Search for the cell housing the specified text and yield its (x, y) center coordinate. 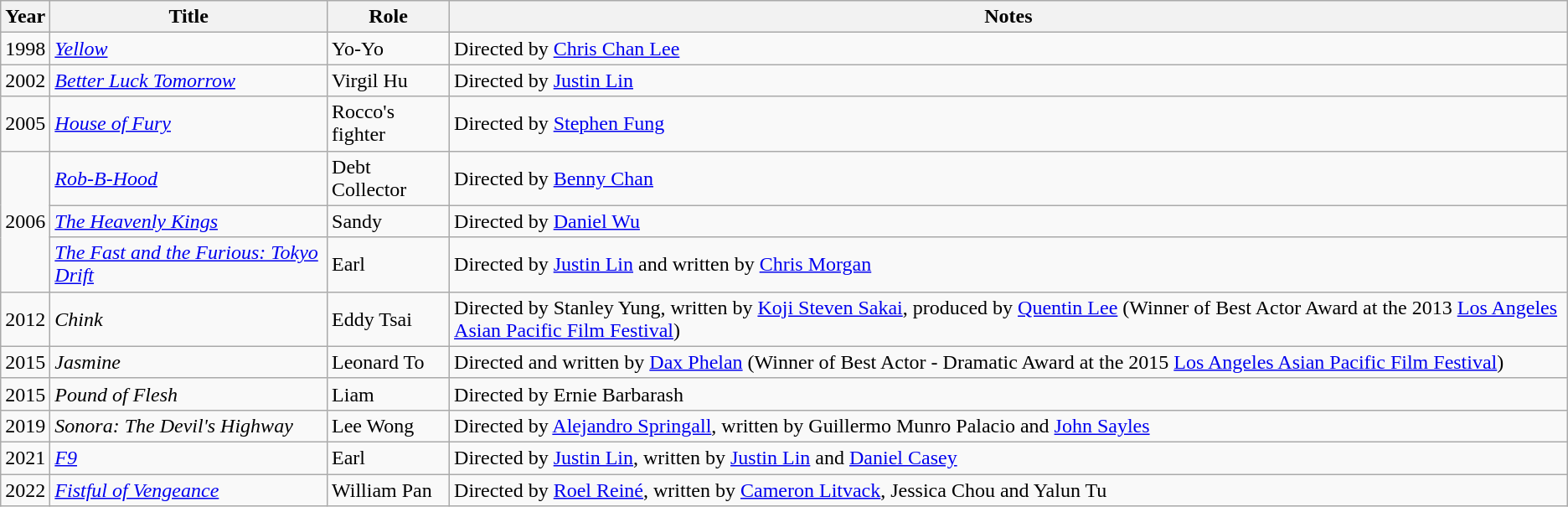
F9 (189, 458)
Directed by Benny Chan (1008, 178)
Directed and written by Dax Phelan (Winner of Best Actor - Dramatic Award at the 2015 Los Angeles Asian Pacific Film Festival) (1008, 362)
Directed by Chris Chan Lee (1008, 49)
Role (389, 17)
Directed by Alejandro Springall, written by Guillermo Munro Palacio and John Sayles (1008, 426)
2019 (25, 426)
The Fast and the Furious: Tokyo Drift (189, 265)
Year (25, 17)
Rocco's fighter (389, 124)
Yellow (189, 49)
Virgil Hu (389, 80)
2002 (25, 80)
Fistful of Vengeance (189, 490)
Lee Wong (389, 426)
Pound of Flesh (189, 394)
2022 (25, 490)
2005 (25, 124)
2012 (25, 318)
William Pan (389, 490)
Eddy Tsai (389, 318)
Better Luck Tomorrow (189, 80)
Liam (389, 394)
Directed by Justin Lin (1008, 80)
Sonora: The Devil's Highway (189, 426)
Directed by Justin Lin and written by Chris Morgan (1008, 265)
2021 (25, 458)
Title (189, 17)
Directed by Stephen Fung (1008, 124)
Jasmine (189, 362)
House of Fury (189, 124)
Chink (189, 318)
Directed by Roel Reiné, written by Cameron Litvack, Jessica Chou and Yalun Tu (1008, 490)
Leonard To (389, 362)
The Heavenly Kings (189, 221)
Notes (1008, 17)
Debt Collector (389, 178)
Directed by Daniel Wu (1008, 221)
2006 (25, 221)
1998 (25, 49)
Directed by Justin Lin, written by Justin Lin and Daniel Casey (1008, 458)
Sandy (389, 221)
Directed by Ernie Barbarash (1008, 394)
Yo-Yo (389, 49)
Rob-B-Hood (189, 178)
